Return (X, Y) of the center of cell containing provided text 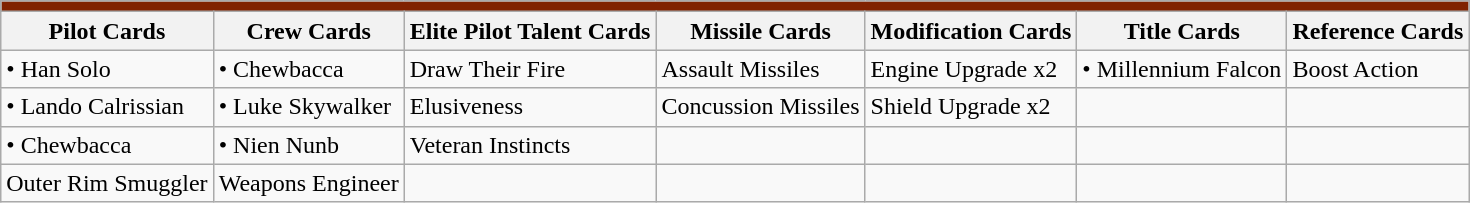
Missile Cards (760, 31)
Boost Action (1378, 69)
Modification Cards (971, 31)
Weapons Engineer (308, 183)
Shield Upgrade x2 (971, 107)
• Millennium Falcon (1182, 69)
Outer Rim Smuggler (107, 183)
Reference Cards (1378, 31)
• Han Solo (107, 69)
• Nien Nunb (308, 145)
Draw Their Fire (530, 69)
Crew Cards (308, 31)
Elusiveness (530, 107)
Title Cards (1182, 31)
Concussion Missiles (760, 107)
Pilot Cards (107, 31)
Elite Pilot Talent Cards (530, 31)
• Lando Calrissian (107, 107)
Engine Upgrade x2 (971, 69)
• Luke Skywalker (308, 107)
Veteran Instincts (530, 145)
Assault Missiles (760, 69)
